Search for the cell housing the specified text and yield its (X, Y) center coordinate. 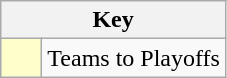
Teams to Playoffs (134, 58)
Key (114, 20)
